Capture the cell that displays the provided text and extract its [X, Y] central coordinate. 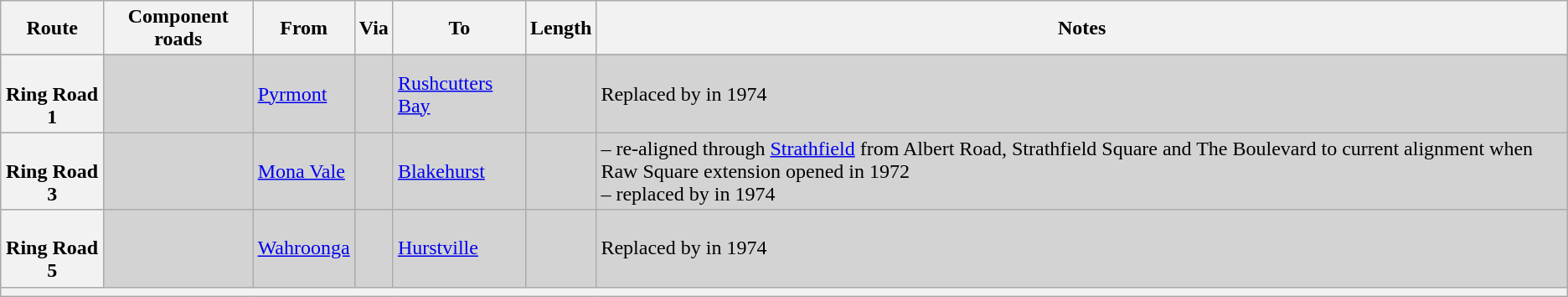
Length [560, 29]
From [303, 29]
Wahroonga [303, 248]
Route [52, 29]
Ring Road 3 [52, 171]
Notes [1082, 29]
Component roads [179, 29]
Ring Road 5 [52, 248]
Via [374, 29]
Ring Road 1 [52, 94]
Rushcutters Bay [459, 94]
Hurstville [459, 248]
Blakehurst [459, 171]
Pyrmont [303, 94]
To [459, 29]
Mona Vale [303, 171]
